For the text-containing cell, return its midpoint in [X, Y] coordinate format. 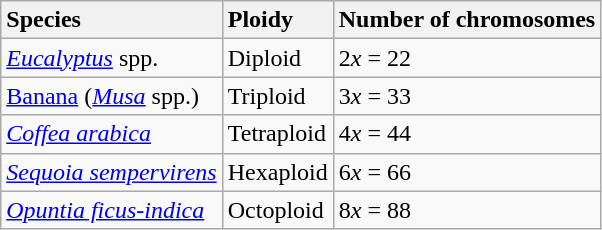
Eucalyptus spp. [112, 58]
Triploid [278, 96]
Hexaploid [278, 172]
Sequoia sempervirens [112, 172]
Tetraploid [278, 134]
Banana (Musa spp.) [112, 96]
Species [112, 20]
Coffea arabica [112, 134]
3x = 33 [466, 96]
Number of chromosomes [466, 20]
2x = 22 [466, 58]
Ploidy [278, 20]
Opuntia ficus-indica [112, 210]
4x = 44 [466, 134]
Octoploid [278, 210]
Diploid [278, 58]
8x = 88 [466, 210]
6x = 66 [466, 172]
